Locate the cell with the specified text and output its [X, Y] center coordinate. 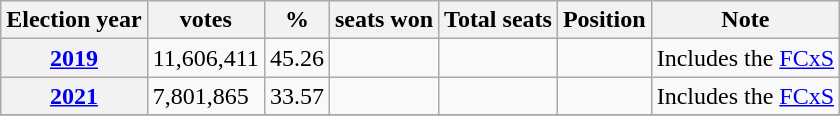
45.26 [296, 58]
Position [604, 20]
11,606,411 [206, 58]
votes [206, 20]
Note [745, 20]
2019 [74, 58]
2021 [74, 96]
33.57 [296, 96]
Total seats [498, 20]
7,801,865 [206, 96]
Election year [74, 20]
% [296, 20]
seats won [384, 20]
